Determine the [x, y] coordinate at the center of the cell enclosing the given text.  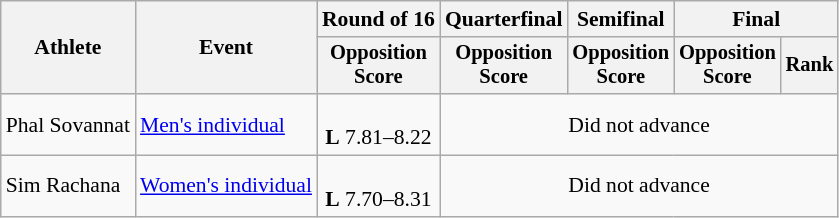
Rank [810, 66]
Phal Sovannat [68, 124]
Athlete [68, 48]
Final [756, 19]
Semifinal [620, 19]
L 7.70–8.31 [378, 186]
Event [226, 48]
Women's individual [226, 186]
Quarterfinal [504, 19]
L 7.81–8.22 [378, 124]
Men's individual [226, 124]
Sim Rachana [68, 186]
Round of 16 [378, 19]
